Identify which cell holds the provided text, then report its [x, y] central coordinate. 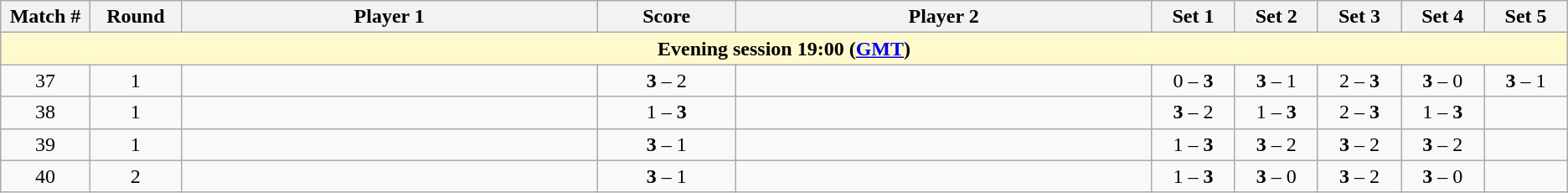
Player 1 [389, 17]
Round [136, 17]
Player 2 [943, 17]
Set 1 [1193, 17]
Set 4 [1442, 17]
Match # [45, 17]
0 – 3 [1193, 81]
38 [45, 112]
Evening session 19:00 (GMT) [784, 49]
Set 3 [1359, 17]
Set 5 [1526, 17]
39 [45, 144]
2 [136, 176]
37 [45, 81]
Set 2 [1277, 17]
40 [45, 176]
Score [667, 17]
